Search for the cell housing the specified text and yield its [x, y] center coordinate. 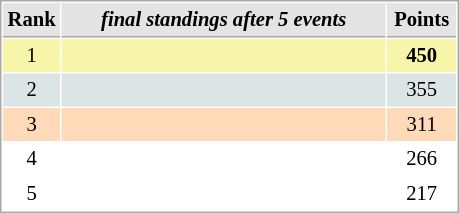
266 [422, 158]
3 [32, 124]
final standings after 5 events [224, 20]
Points [422, 20]
355 [422, 90]
311 [422, 124]
2 [32, 90]
5 [32, 194]
217 [422, 194]
1 [32, 56]
450 [422, 56]
Rank [32, 20]
4 [32, 158]
